Locate the cell with the specified text and output its [X, Y] center coordinate. 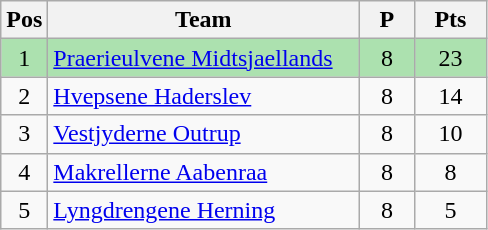
2 [24, 96]
23 [450, 58]
1 [24, 58]
Hvepsene Haderslev [204, 96]
Makrellerne Aabenraa [204, 172]
3 [24, 134]
14 [450, 96]
10 [450, 134]
Praerieulvene Midtsjaellands [204, 58]
Team [204, 20]
Pts [450, 20]
Vestjyderne Outrup [204, 134]
Pos [24, 20]
Lyngdrengene Herning [204, 210]
P [387, 20]
4 [24, 172]
